Extract the (x, y) coordinate from the center of the cell holding the provided text.  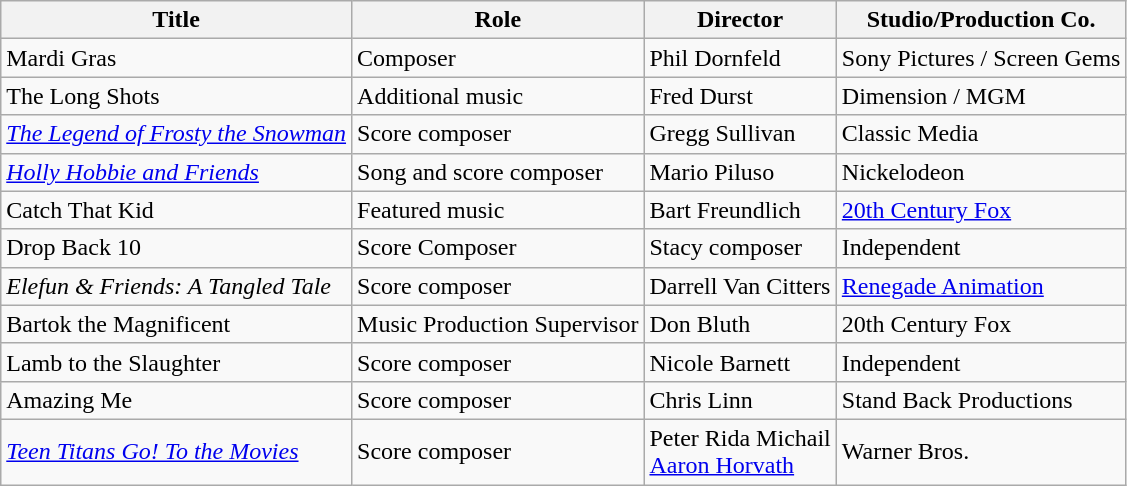
Composer (498, 58)
Bartok the Magnificent (176, 324)
Nickelodeon (981, 172)
Role (498, 20)
Teen Titans Go! To the Movies (176, 452)
Song and score composer (498, 172)
Classic Media (981, 134)
Mario Piluso (740, 172)
Chris Linn (740, 400)
Director (740, 20)
Dimension / MGM (981, 96)
Studio/Production Co. (981, 20)
Additional music (498, 96)
Music Production Supervisor (498, 324)
Elefun & Friends: A Tangled Tale (176, 286)
Stand Back Productions (981, 400)
Nicole Barnett (740, 362)
Fred Durst (740, 96)
The Long Shots (176, 96)
Featured music (498, 210)
Stacy composer (740, 248)
Catch That Kid (176, 210)
Lamb to the Slaughter (176, 362)
The Legend of Frosty the Snowman (176, 134)
Sony Pictures / Screen Gems (981, 58)
Amazing Me (176, 400)
Renegade Animation (981, 286)
Score Composer (498, 248)
Mardi Gras (176, 58)
Warner Bros. (981, 452)
Peter Rida MichailAaron Horvath (740, 452)
Phil Dornfeld (740, 58)
Title (176, 20)
Bart Freundlich (740, 210)
Gregg Sullivan (740, 134)
Don Bluth (740, 324)
Holly Hobbie and Friends (176, 172)
Darrell Van Citters (740, 286)
Drop Back 10 (176, 248)
